Detect which cell encompasses the target text, then output its (X, Y) center coordinate. 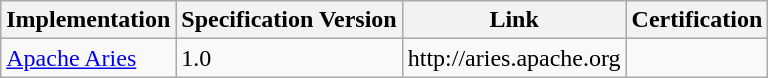
Apache Aries (88, 58)
http://aries.apache.org (514, 58)
Link (514, 20)
Specification Version (289, 20)
Implementation (88, 20)
Certification (697, 20)
1.0 (289, 58)
